Extract the [X, Y] coordinate from the center of the cell holding the provided text.  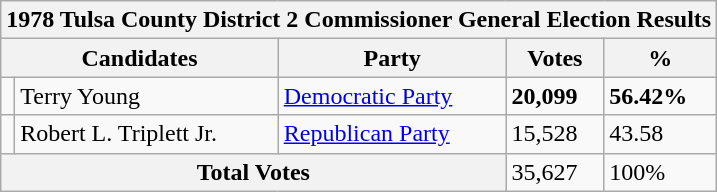
Total Votes [254, 172]
1978 Tulsa County District 2 Commissioner General Election Results [359, 20]
20,099 [555, 96]
35,627 [555, 172]
Party [392, 58]
Candidates [140, 58]
43.58 [660, 134]
15,528 [555, 134]
56.42% [660, 96]
Republican Party [392, 134]
Terry Young [146, 96]
Votes [555, 58]
100% [660, 172]
Democratic Party [392, 96]
% [660, 58]
Robert L. Triplett Jr. [146, 134]
